From the cell containing the given text, extract its center point as (x, y) coordinate. 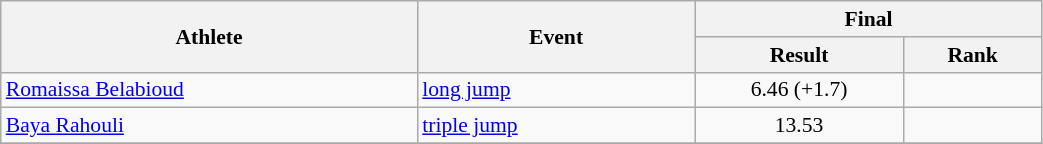
13.53 (799, 126)
Event (556, 36)
Rank (972, 55)
6.46 (+1.7) (799, 90)
Final (868, 19)
Result (799, 55)
Romaissa Belabioud (210, 90)
Baya Rahouli (210, 126)
Athlete (210, 36)
long jump (556, 90)
triple jump (556, 126)
